Provide the (X, Y) coordinate of the cell's center where the given text is located.  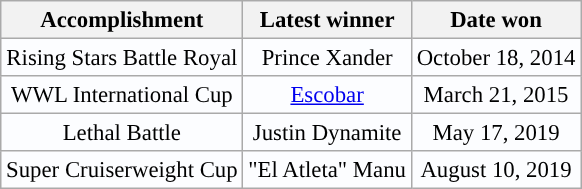
Rising Stars Battle Royal (122, 58)
WWL International Cup (122, 95)
March 21, 2015 (496, 95)
Accomplishment (122, 20)
Lethal Battle (122, 133)
May 17, 2019 (496, 133)
Latest winner (327, 20)
Escobar (327, 95)
"El Atleta" Manu (327, 170)
August 10, 2019 (496, 170)
Prince Xander (327, 58)
Justin Dynamite (327, 133)
October 18, 2014 (496, 58)
Date won (496, 20)
Super Cruiserweight Cup (122, 170)
